Pinpoint the cell where the given text exists, returning its (X, Y) midpoint coordinate. 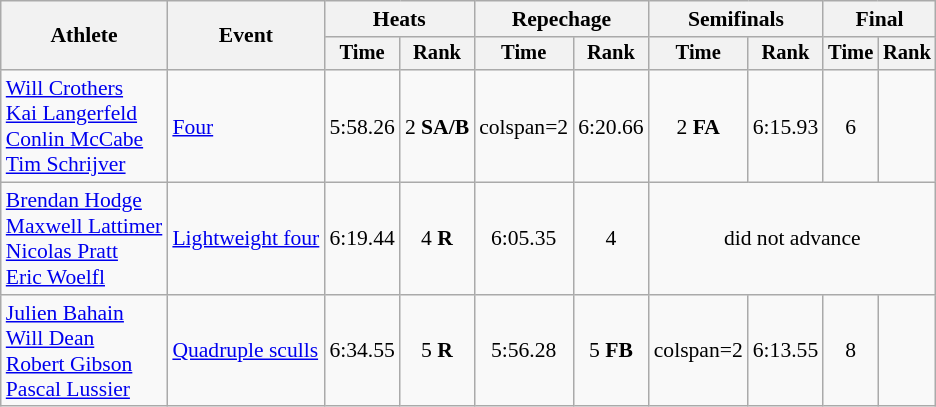
6:15.93 (786, 126)
6:20.66 (610, 126)
6:13.55 (786, 351)
5:56.28 (524, 351)
8 (850, 351)
5:58.26 (362, 126)
6:19.44 (362, 239)
2 FA (698, 126)
Four (246, 126)
Semifinals (736, 19)
Brendan HodgeMaxwell LattimerNicolas PrattEric Woelfl (84, 239)
6:34.55 (362, 351)
Heats (399, 19)
4 (610, 239)
5 FB (610, 351)
4 R (437, 239)
Lightweight four (246, 239)
Event (246, 36)
Will CrothersKai LangerfeldConlin McCabeTim Schrijver (84, 126)
Repechage (562, 19)
Athlete (84, 36)
Quadruple sculls (246, 351)
Julien BahainWill DeanRobert GibsonPascal Lussier (84, 351)
6:05.35 (524, 239)
did not advance (792, 239)
5 R (437, 351)
Final (879, 19)
2 SA/B (437, 126)
6 (850, 126)
